Determine the (x, y) coordinate at the center of the cell enclosing the given text.  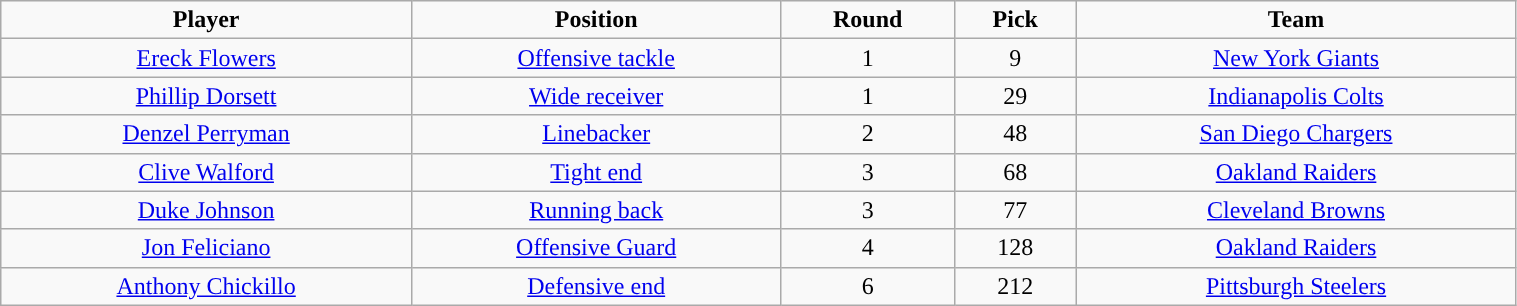
4 (868, 248)
Anthony Chickillo (206, 286)
Wide receiver (596, 96)
128 (1015, 248)
Pick (1015, 20)
29 (1015, 96)
Clive Walford (206, 172)
6 (868, 286)
Player (206, 20)
Round (868, 20)
Position (596, 20)
Duke Johnson (206, 210)
Cleveland Browns (1296, 210)
Team (1296, 20)
Phillip Dorsett (206, 96)
68 (1015, 172)
Pittsburgh Steelers (1296, 286)
9 (1015, 58)
Tight end (596, 172)
212 (1015, 286)
Defensive end (596, 286)
Jon Feliciano (206, 248)
Offensive Guard (596, 248)
2 (868, 134)
48 (1015, 134)
Indianapolis Colts (1296, 96)
Denzel Perryman (206, 134)
New York Giants (1296, 58)
77 (1015, 210)
San Diego Chargers (1296, 134)
Linebacker (596, 134)
Running back (596, 210)
Offensive tackle (596, 58)
Ereck Flowers (206, 58)
